From the cell containing the given text, extract its center point as (X, Y) coordinate. 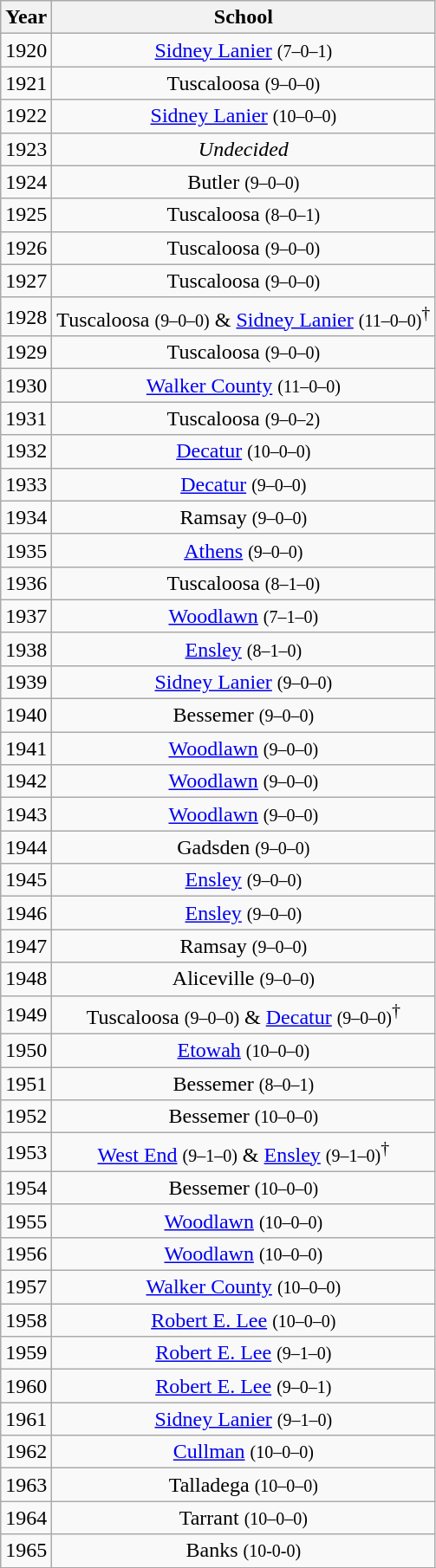
1925 (26, 215)
1959 (26, 1353)
Aliceville (9–0–0) (244, 979)
Woodlawn (7–1–0) (244, 616)
1941 (26, 748)
1935 (26, 550)
1940 (26, 716)
Bessemer (8–0–1) (244, 1084)
Butler (9–0–0) (244, 182)
Sidney Lanier (9–0–0) (244, 682)
Decatur (9–0–0) (244, 484)
Tuscaloosa (9–0–2) (244, 418)
Athens (9–0–0) (244, 550)
1964 (26, 1518)
1956 (26, 1254)
1939 (26, 682)
1943 (26, 814)
1952 (26, 1117)
Undecided (244, 149)
Banks (10-0-0) (244, 1551)
1963 (26, 1485)
Tuscaloosa (9–0–0) & Decatur (9–0–0)† (244, 1015)
Etowah (10–0–0) (244, 1051)
School (244, 17)
Gadsden (9–0–0) (244, 847)
1949 (26, 1015)
1965 (26, 1551)
1932 (26, 451)
Decatur (10–0–0) (244, 451)
1954 (26, 1188)
Ensley (8–1–0) (244, 649)
West End (9–1–0) & Ensley (9–1–0)† (244, 1152)
1945 (26, 880)
1938 (26, 649)
Tuscaloosa (8–0–1) (244, 215)
Robert E. Lee (9–1–0) (244, 1353)
1958 (26, 1320)
1934 (26, 517)
1929 (26, 353)
1946 (26, 913)
Cullman (10–0–0) (244, 1452)
1920 (26, 50)
1930 (26, 386)
Robert E. Lee (10–0–0) (244, 1320)
Tuscaloosa (8–1–0) (244, 583)
1924 (26, 182)
1944 (26, 847)
1926 (26, 248)
1957 (26, 1287)
1947 (26, 946)
1921 (26, 83)
Year (26, 17)
1923 (26, 149)
1942 (26, 781)
Walker County (10–0–0) (244, 1287)
1955 (26, 1221)
Bessemer (9–0–0) (244, 716)
1953 (26, 1152)
Sidney Lanier (10–0–0) (244, 116)
Talladega (10–0–0) (244, 1485)
Tarrant (10–0–0) (244, 1518)
1922 (26, 116)
1961 (26, 1419)
1933 (26, 484)
1950 (26, 1051)
Tuscaloosa (9–0–0) & Sidney Lanier (11–0–0)† (244, 317)
1928 (26, 317)
1951 (26, 1084)
Sidney Lanier (7–0–1) (244, 50)
1960 (26, 1386)
1927 (26, 281)
Sidney Lanier (9–1–0) (244, 1419)
1962 (26, 1452)
1948 (26, 979)
1931 (26, 418)
Walker County (11–0–0) (244, 386)
Robert E. Lee (9–0–1) (244, 1386)
1937 (26, 616)
1936 (26, 583)
